Extract the [X, Y] coordinate from the center of the cell holding the provided text.  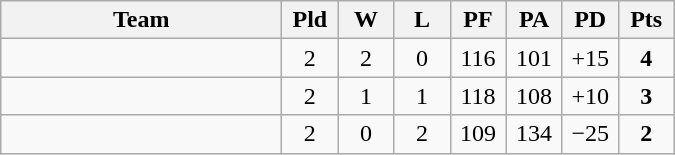
W [366, 20]
109 [478, 134]
+10 [590, 96]
PD [590, 20]
PA [534, 20]
101 [534, 58]
Team [142, 20]
+15 [590, 58]
L [422, 20]
118 [478, 96]
PF [478, 20]
3 [646, 96]
134 [534, 134]
116 [478, 58]
108 [534, 96]
−25 [590, 134]
Pts [646, 20]
Pld [310, 20]
4 [646, 58]
